From the cell containing the given text, extract its center point as [X, Y] coordinate. 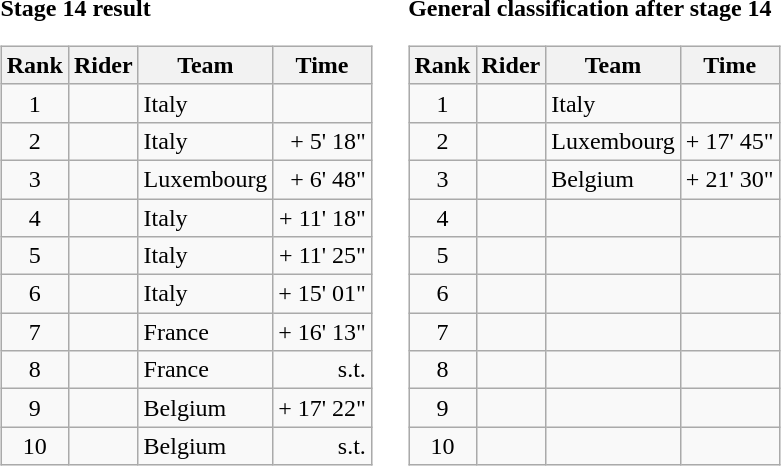
+ 6' 48" [322, 179]
+ 17' 22" [322, 408]
+ 5' 18" [322, 141]
+ 11' 25" [322, 256]
+ 17' 45" [730, 141]
+ 11' 18" [322, 217]
+ 15' 01" [322, 294]
+ 21' 30" [730, 179]
+ 16' 13" [322, 332]
